Extract the [X, Y] coordinate from the center of the cell holding the provided text.  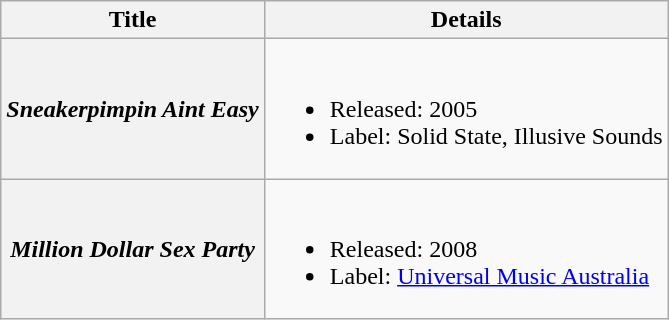
Million Dollar Sex Party [133, 249]
Title [133, 20]
Details [466, 20]
Released: 2008Label: Universal Music Australia [466, 249]
Released: 2005Label: Solid State, Illusive Sounds [466, 109]
Sneakerpimpin Aint Easy [133, 109]
